Locate the cell with the specified text and output its [X, Y] center coordinate. 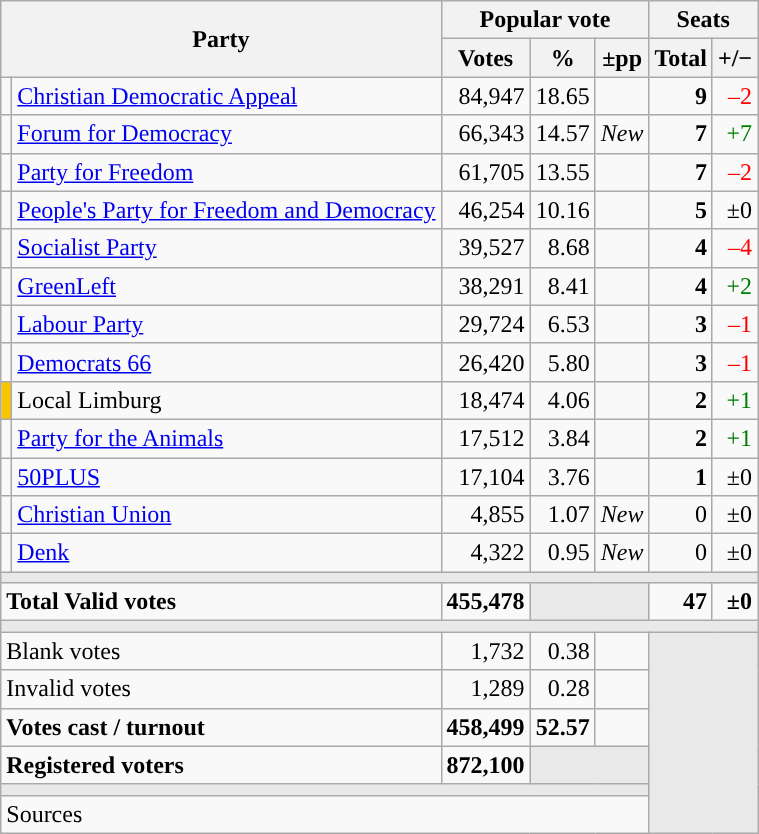
+2 [734, 286]
9 [681, 96]
14.57 [562, 134]
Party for the Animals [226, 438]
39,527 [486, 248]
5 [681, 210]
455,478 [486, 602]
+7 [734, 134]
17,104 [486, 477]
Christian Democratic Appeal [226, 96]
–4 [734, 248]
84,947 [486, 96]
Christian Union [226, 515]
±pp [622, 58]
10.16 [562, 210]
0.38 [562, 651]
52.57 [562, 727]
18,474 [486, 400]
6.53 [562, 324]
26,420 [486, 362]
17,512 [486, 438]
3.84 [562, 438]
Registered voters [221, 765]
61,705 [486, 172]
Seats [704, 20]
Denk [226, 553]
Forum for Democracy [226, 134]
1.07 [562, 515]
38,291 [486, 286]
Labour Party [226, 324]
Socialist Party [226, 248]
Votes cast / turnout [221, 727]
Local Limburg [226, 400]
% [562, 58]
Party [221, 39]
GreenLeft [226, 286]
Sources [380, 814]
3.76 [562, 477]
29,724 [486, 324]
Party for Freedom [226, 172]
0.28 [562, 689]
0.95 [562, 553]
50PLUS [226, 477]
1 [681, 477]
People's Party for Freedom and Democracy [226, 210]
8.41 [562, 286]
Total Valid votes [221, 602]
Democrats 66 [226, 362]
Blank votes [221, 651]
5.80 [562, 362]
13.55 [562, 172]
18.65 [562, 96]
Total [681, 58]
1,732 [486, 651]
46,254 [486, 210]
Popular vote [545, 20]
458,499 [486, 727]
4,855 [486, 515]
+/− [734, 58]
66,343 [486, 134]
Votes [486, 58]
1,289 [486, 689]
Invalid votes [221, 689]
4.06 [562, 400]
8.68 [562, 248]
47 [681, 602]
4,322 [486, 553]
872,100 [486, 765]
